Search for the cell housing the specified text and yield its [x, y] center coordinate. 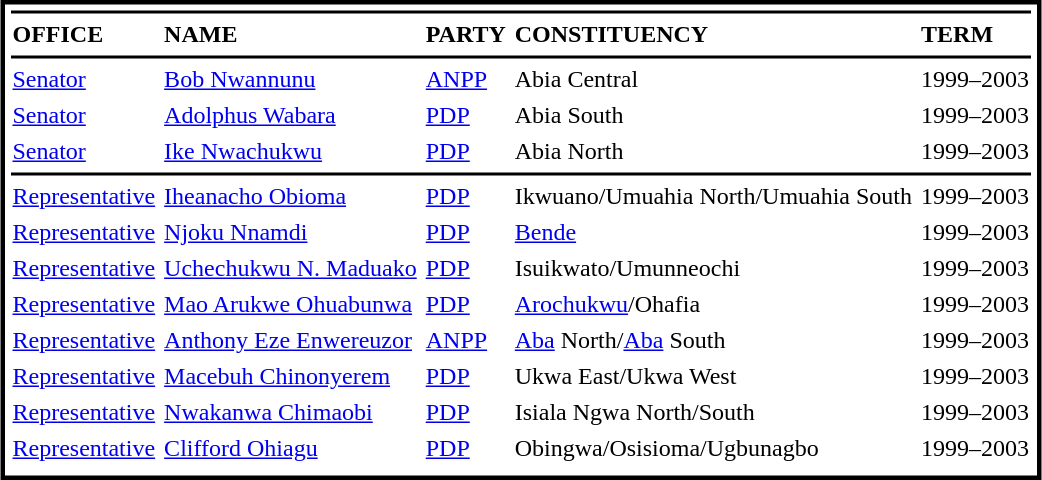
CONSTITUENCY [713, 35]
Bende [713, 233]
Ukwa East/Ukwa West [713, 377]
Adolphus Wabara [291, 115]
Obingwa/Osisioma/Ugbunagbo [713, 449]
Isuikwato/Umunneochi [713, 269]
Arochukwu/Ohafia [713, 305]
PARTY [466, 35]
NAME [291, 35]
Macebuh Chinonyerem [291, 377]
Ike Nwachukwu [291, 151]
Aba North/Aba South [713, 341]
TERM [976, 35]
Bob Nwannunu [291, 79]
Anthony Eze Enwereuzor [291, 341]
Clifford Ohiagu [291, 449]
Iheanacho Obioma [291, 197]
Njoku Nnamdi [291, 233]
OFFICE [84, 35]
Ikwuano/Umuahia North/Umuahia South [713, 197]
Nwakanwa Chimaobi [291, 413]
Mao Arukwe Ohuabunwa [291, 305]
Uchechukwu N. Maduako [291, 269]
Abia South [713, 115]
Isiala Ngwa North/South [713, 413]
Abia North [713, 151]
Abia Central [713, 79]
